Extract the [X, Y] coordinate from the center of the cell holding the provided text.  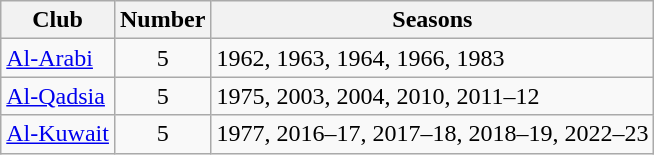
1962, 1963, 1964, 1966, 1983 [432, 58]
Club [58, 20]
Al-Arabi [58, 58]
Al-Qadsia [58, 96]
1977, 2016–17, 2017–18, 2018–19, 2022–23 [432, 134]
Al-Kuwait [58, 134]
Number [162, 20]
1975, 2003, 2004, 2010, 2011–12 [432, 96]
Seasons [432, 20]
